Return [X, Y] of the center of cell containing provided text 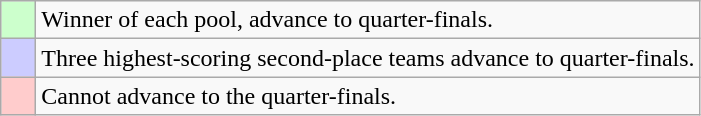
Winner of each pool, advance to quarter-finals. [368, 20]
Cannot advance to the quarter-finals. [368, 96]
Three highest-scoring second-place teams advance to quarter-finals. [368, 58]
